Pinpoint the cell where the given text exists, returning its [x, y] midpoint coordinate. 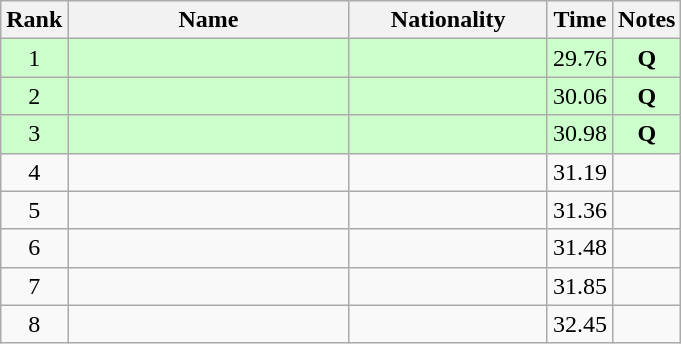
29.76 [580, 58]
31.19 [580, 172]
Notes [647, 20]
4 [34, 172]
8 [34, 324]
30.98 [580, 134]
31.85 [580, 286]
2 [34, 96]
1 [34, 58]
Name [208, 20]
Nationality [448, 20]
Rank [34, 20]
3 [34, 134]
31.36 [580, 210]
32.45 [580, 324]
Time [580, 20]
5 [34, 210]
30.06 [580, 96]
6 [34, 248]
31.48 [580, 248]
7 [34, 286]
